Pinpoint the cell where the given text exists, returning its (x, y) midpoint coordinate. 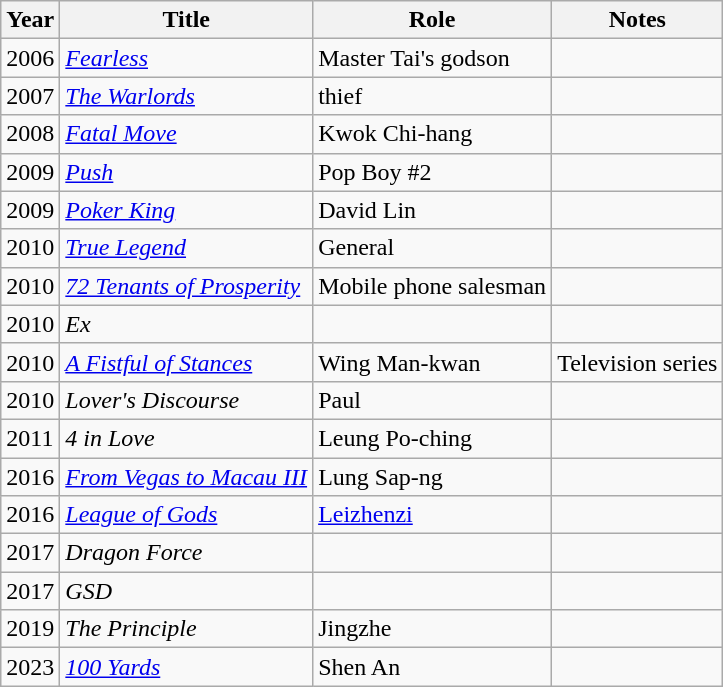
2019 (30, 629)
Fearless (186, 58)
Lover's Discourse (186, 400)
Kwok Chi-hang (432, 134)
Role (432, 20)
4 in Love (186, 438)
From Vegas to Macau III (186, 477)
2023 (30, 667)
Dragon Force (186, 553)
The Warlords (186, 96)
Jingzhe (432, 629)
Mobile phone salesman (432, 286)
Leizhenzi (432, 515)
2006 (30, 58)
General (432, 248)
72 Tenants of Prosperity (186, 286)
A Fistful of Stances (186, 362)
Television series (638, 362)
David Lin (432, 210)
Fatal Move (186, 134)
League of Gods (186, 515)
Poker King (186, 210)
Year (30, 20)
The Principle (186, 629)
100 Yards (186, 667)
Paul (432, 400)
2011 (30, 438)
Ex (186, 324)
thief (432, 96)
Leung Po-ching (432, 438)
2007 (30, 96)
Shen An (432, 667)
Wing Man-kwan (432, 362)
GSD (186, 591)
Pop Boy #2 (432, 172)
Master Tai's godson (432, 58)
Title (186, 20)
Lung Sap-ng (432, 477)
True Legend (186, 248)
Notes (638, 20)
2008 (30, 134)
Push (186, 172)
